From the cell containing the given text, extract its center point as (x, y) coordinate. 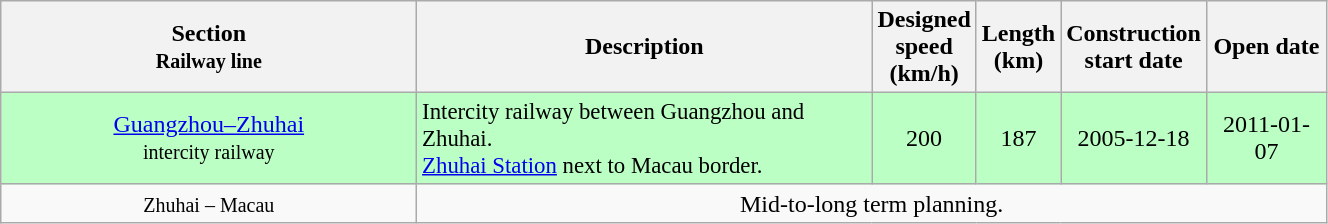
Open date (1266, 47)
Zhuhai – Macau (209, 203)
Construction start date (1134, 47)
Guangzhou–Zhuhai intercity railway (209, 139)
2005-12-18 (1134, 139)
Description (644, 47)
Section Railway line (209, 47)
200 (924, 139)
2011-01-07 (1266, 139)
Mid-to-long term planning. (872, 203)
187 (1018, 139)
Intercity railway between Guangzhou and Zhuhai. Zhuhai Station next to Macau border. (644, 139)
Length (km) (1018, 47)
Designed speed (km/h) (924, 47)
